From the cell containing the given text, extract its center point as [X, Y] coordinate. 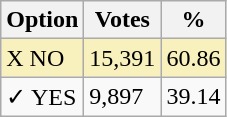
60.86 [194, 58]
✓ YES [42, 97]
39.14 [194, 97]
% [194, 20]
X NO [42, 58]
Votes [122, 20]
Option [42, 20]
15,391 [122, 58]
9,897 [122, 97]
